Return [x, y] of the center of cell containing provided text 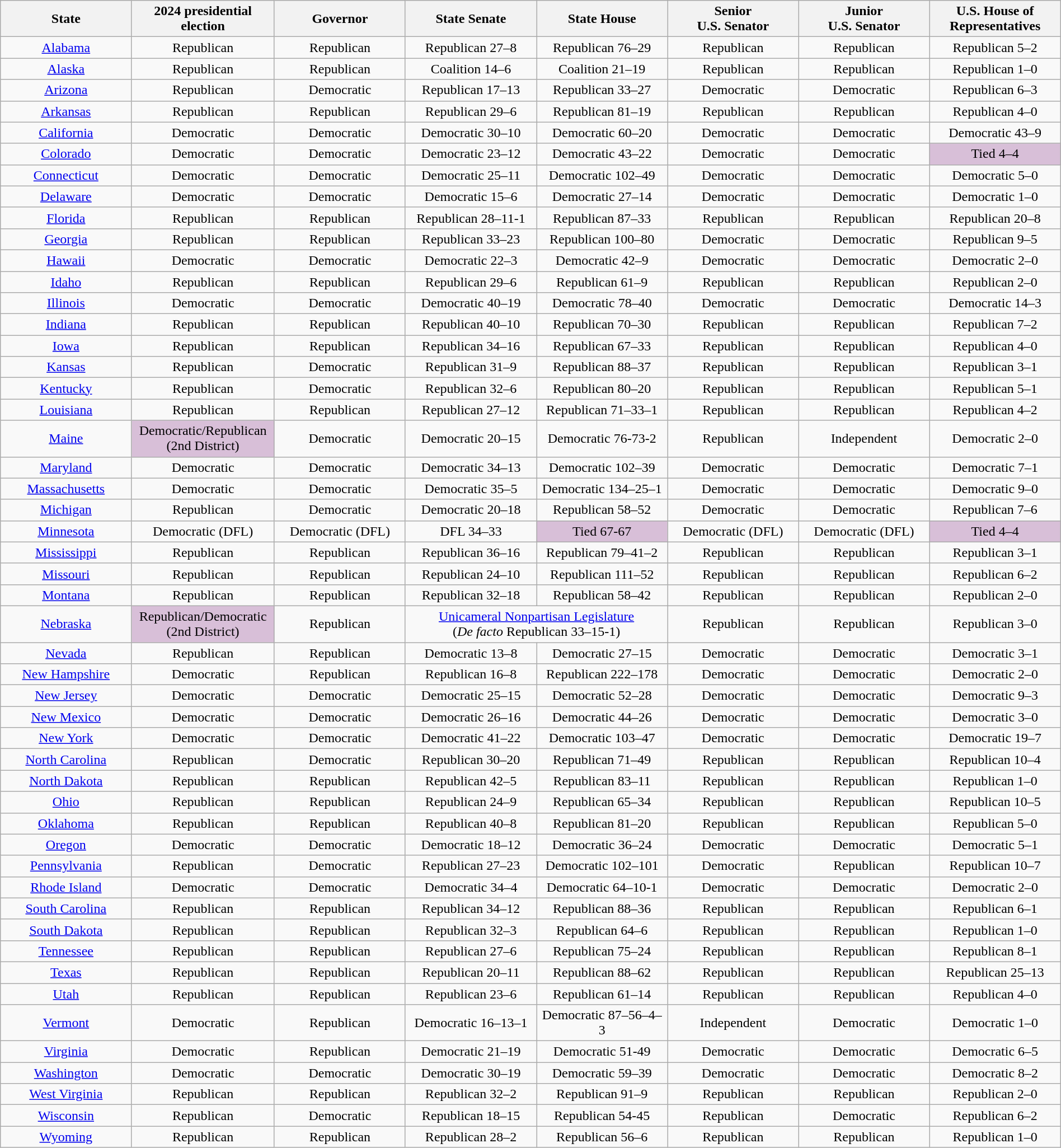
Republican 30–20 [471, 760]
Republican 80–20 [602, 388]
Republican 9–5 [995, 239]
Republican 58–52 [602, 510]
Michigan [66, 510]
Massachusetts [66, 489]
Republican 87–33 [602, 218]
North Carolina [66, 760]
Republican 5–2 [995, 48]
Republican 111–52 [602, 574]
Republican 33–27 [602, 90]
Tennessee [66, 951]
Republican 222–178 [602, 674]
Washington [66, 1073]
Republican 40–10 [471, 325]
Democratic 30–10 [471, 133]
Maine [66, 439]
Democratic 41–22 [471, 738]
Republican 27–6 [471, 951]
Unicameral Nonpartisan Legislature(De facto Republican 33–15-1) [536, 624]
Coalition 21–19 [602, 69]
Republican 23–6 [471, 994]
Democratic 51-49 [602, 1052]
Republican 64–6 [602, 930]
Republican 28–2 [471, 1137]
Florida [66, 218]
Democratic 64–10-1 [602, 887]
Republican 70–30 [602, 325]
Maryland [66, 467]
Georgia [66, 239]
Republican/Democratic (2nd District) [203, 624]
Republican 10–4 [995, 760]
Democratic/Republican (2nd District) [203, 439]
Democratic 27–14 [602, 196]
Republican 4–2 [995, 410]
Democratic 43–22 [602, 154]
South Dakota [66, 930]
New Mexico [66, 717]
Utah [66, 994]
Democratic 13–8 [471, 653]
Hawaii [66, 260]
Republican 24–9 [471, 802]
Republican 76–29 [602, 48]
Democratic 5–0 [995, 175]
Democratic 35–5 [471, 489]
Republican 10–5 [995, 802]
Republican 32–18 [471, 595]
Republican 61–14 [602, 994]
Democratic 102–101 [602, 866]
Republican 28–11-1 [471, 218]
Texas [66, 972]
Democratic 8–2 [995, 1073]
Democratic 78–40 [602, 303]
Republican 27–8 [471, 48]
Democratic 34–4 [471, 887]
Republican 25–13 [995, 972]
Republican 71–49 [602, 760]
Democratic 9–0 [995, 489]
Democratic 134–25–1 [602, 489]
Illinois [66, 303]
Democratic 20–15 [471, 439]
Republican 16–8 [471, 674]
U.S. House of Representatives [995, 19]
Democratic 30–19 [471, 1073]
Republican 17–13 [471, 90]
Republican 81–19 [602, 111]
Democratic 59–39 [602, 1073]
Republican 88–37 [602, 367]
Republican 34–12 [471, 908]
Kentucky [66, 388]
Democratic 43–9 [995, 133]
Republican 88–36 [602, 908]
Democratic 16–13–1 [471, 1023]
SeniorU.S. Senator [733, 19]
Iowa [66, 346]
Democratic 18–12 [471, 845]
Virginia [66, 1052]
Republican 67–33 [602, 346]
Democratic 9–3 [995, 696]
Republican 7–2 [995, 325]
Republican 34–16 [471, 346]
Republican 71–33–1 [602, 410]
Democratic 40–19 [471, 303]
Democratic 25–11 [471, 175]
Republican 79–41–2 [602, 552]
Democratic 25–15 [471, 696]
Republican 88–62 [602, 972]
JuniorU.S. Senator [864, 19]
Republican 33–23 [471, 239]
New York [66, 738]
Wyoming [66, 1137]
Republican 7–6 [995, 510]
Republican 36–16 [471, 552]
Republican 31–9 [471, 367]
Democratic 14–3 [995, 303]
Wisconsin [66, 1116]
Nevada [66, 653]
Arkansas [66, 111]
Republican 20–8 [995, 218]
Democratic 36–24 [602, 845]
Republican 27–23 [471, 866]
2024 presidentialelection [203, 19]
Connecticut [66, 175]
Democratic 23–12 [471, 154]
Republican 6–1 [995, 908]
Democratic 19–7 [995, 738]
South Carolina [66, 908]
Rhode Island [66, 887]
Democratic 20–18 [471, 510]
Governor [340, 19]
Republican 58–42 [602, 595]
New Jersey [66, 696]
Republican 100–80 [602, 239]
Republican 6–3 [995, 90]
Republican 75–24 [602, 951]
State [66, 19]
Republican 40–8 [471, 823]
Arizona [66, 90]
Pennsylvania [66, 866]
Indiana [66, 325]
Democratic 34–13 [471, 467]
Democratic 22–3 [471, 260]
Democratic 21–19 [471, 1052]
Republican 32–2 [471, 1094]
Democratic 102–39 [602, 467]
Democratic 60–20 [602, 133]
Kansas [66, 367]
Democratic 42–9 [602, 260]
Idaho [66, 282]
Republican 10–7 [995, 866]
Mississippi [66, 552]
Coalition 14–6 [471, 69]
Montana [66, 595]
Republican 42–5 [471, 781]
Democratic 3–0 [995, 717]
Republican 27–12 [471, 410]
Republican 81–20 [602, 823]
Democratic 52–28 [602, 696]
Tied 67-67 [602, 531]
Democratic 7–1 [995, 467]
Republican 54-45 [602, 1116]
Vermont [66, 1023]
Republican 3–0 [995, 624]
Republican 32–3 [471, 930]
State House [602, 19]
Minnesota [66, 531]
State Senate [471, 19]
Republican 20–11 [471, 972]
Colorado [66, 154]
Republican 61–9 [602, 282]
Delaware [66, 196]
North Dakota [66, 781]
Democratic 15–6 [471, 196]
Alaska [66, 69]
Republican 8–1 [995, 951]
Democratic 76-73-2 [602, 439]
Republican 24–10 [471, 574]
Oklahoma [66, 823]
Democratic 26–16 [471, 717]
Republican 18–15 [471, 1116]
Democratic 3–1 [995, 653]
Republican 5–1 [995, 388]
West Virginia [66, 1094]
Republican 32–6 [471, 388]
Missouri [66, 574]
Democratic 5–1 [995, 845]
Republican 83–11 [602, 781]
Republican 5–0 [995, 823]
Republican 91–9 [602, 1094]
California [66, 133]
Democratic 102–49 [602, 175]
Democratic 103–47 [602, 738]
Alabama [66, 48]
Republican 56–6 [602, 1137]
Ohio [66, 802]
Democratic 87–56–4–3 [602, 1023]
Republican 65–34 [602, 802]
DFL 34–33 [471, 531]
Nebraska [66, 624]
Democratic 27–15 [602, 653]
Democratic 44–26 [602, 717]
Louisiana [66, 410]
Oregon [66, 845]
Democratic 6–5 [995, 1052]
New Hampshire [66, 674]
